Extract the (x, y) coordinate from the center of the cell holding the provided text.  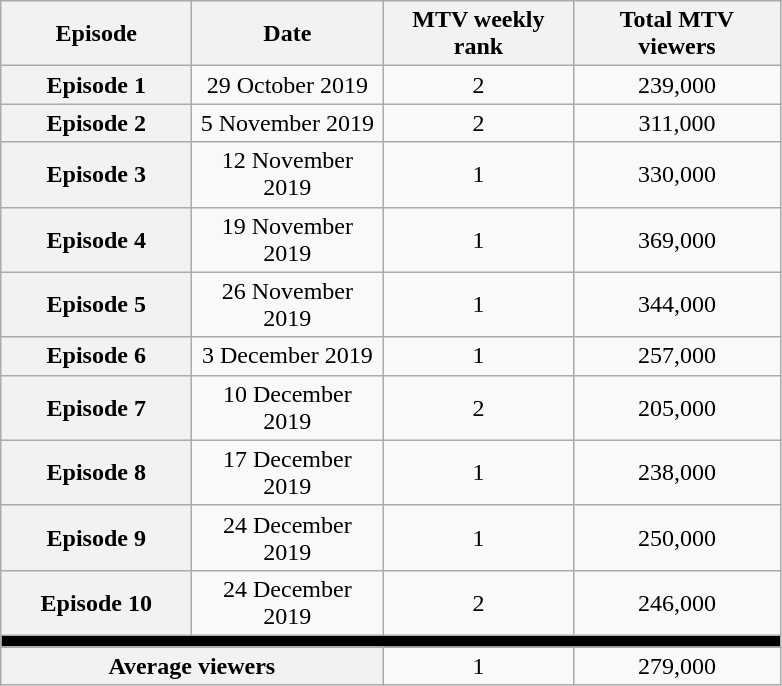
Total MTV viewers (677, 34)
Episode 10 (96, 602)
344,000 (677, 304)
Average viewers (192, 665)
205,000 (677, 408)
330,000 (677, 174)
29 October 2019 (288, 85)
Episode (96, 34)
311,000 (677, 123)
250,000 (677, 538)
10 December 2019 (288, 408)
Episode 3 (96, 174)
369,000 (677, 240)
246,000 (677, 602)
5 November 2019 (288, 123)
Episode 9 (96, 538)
Episode 8 (96, 472)
19 November 2019 (288, 240)
MTV weekly rank (478, 34)
Episode 5 (96, 304)
257,000 (677, 356)
Date (288, 34)
3 December 2019 (288, 356)
Episode 1 (96, 85)
26 November 2019 (288, 304)
17 December 2019 (288, 472)
279,000 (677, 665)
Episode 2 (96, 123)
Episode 7 (96, 408)
Episode 6 (96, 356)
12 November 2019 (288, 174)
239,000 (677, 85)
Episode 4 (96, 240)
238,000 (677, 472)
